Capture the cell that displays the provided text and extract its [x, y] central coordinate. 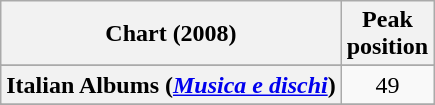
Chart (2008) [171, 34]
Italian Albums (Musica e dischi) [171, 85]
49 [387, 85]
Peakposition [387, 34]
